Extract the [x, y] coordinate from the center of the cell holding the provided text.  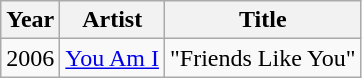
Year [30, 20]
2006 [30, 58]
Title [262, 20]
"Friends Like You" [262, 58]
You Am I [112, 58]
Artist [112, 20]
